Locate the cell with the specified text and output its (X, Y) center coordinate. 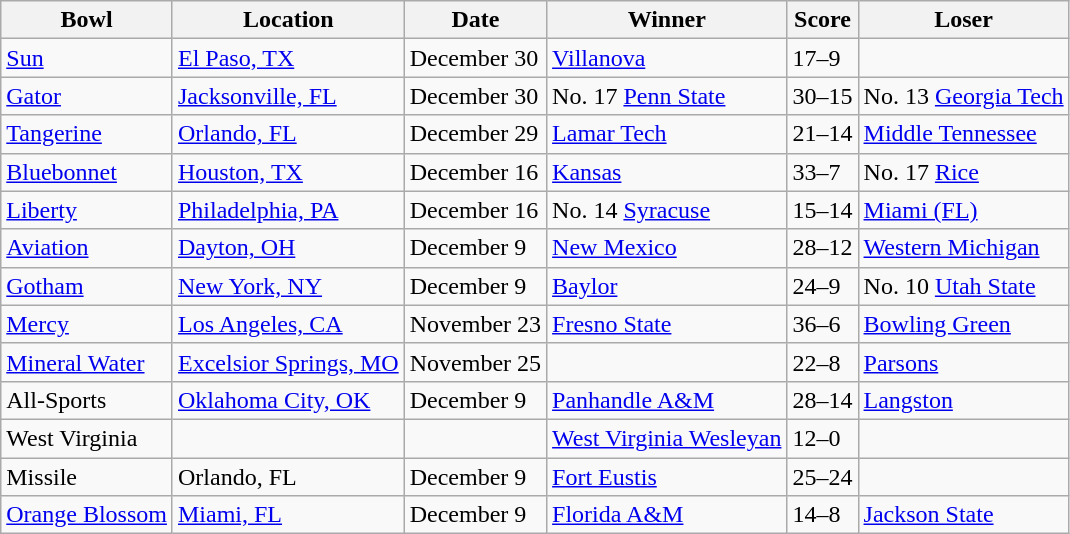
New Mexico (667, 248)
Los Angeles, CA (288, 324)
El Paso, TX (288, 58)
Bluebonnet (87, 172)
Liberty (87, 210)
Villanova (667, 58)
Panhandle A&M (667, 400)
New York, NY (288, 286)
Aviation (87, 248)
Sun (87, 58)
Western Michigan (964, 248)
Philadelphia, PA (288, 210)
22–8 (822, 362)
No. 17 Rice (964, 172)
No. 13 Georgia Tech (964, 96)
36–6 (822, 324)
Loser (964, 20)
November 25 (475, 362)
Miami, FL (288, 515)
Missile (87, 477)
Miami (FL) (964, 210)
Bowling Green (964, 324)
Kansas (667, 172)
No. 17 Penn State (667, 96)
Excelsior Springs, MO (288, 362)
14–8 (822, 515)
Winner (667, 20)
December 29 (475, 134)
Houston, TX (288, 172)
No. 14 Syracuse (667, 210)
Middle Tennessee (964, 134)
Orange Blossom (87, 515)
28–14 (822, 400)
Baylor (667, 286)
Oklahoma City, OK (288, 400)
Date (475, 20)
Mercy (87, 324)
25–24 (822, 477)
November 23 (475, 324)
No. 10 Utah State (964, 286)
Jacksonville, FL (288, 96)
17–9 (822, 58)
Gator (87, 96)
Lamar Tech (667, 134)
Mineral Water (87, 362)
12–0 (822, 438)
All-Sports (87, 400)
Jackson State (964, 515)
Langston (964, 400)
West Virginia (87, 438)
28–12 (822, 248)
Bowl (87, 20)
Parsons (964, 362)
15–14 (822, 210)
Fresno State (667, 324)
Gotham (87, 286)
21–14 (822, 134)
Location (288, 20)
Fort Eustis (667, 477)
Dayton, OH (288, 248)
West Virginia Wesleyan (667, 438)
33–7 (822, 172)
Score (822, 20)
Florida A&M (667, 515)
24–9 (822, 286)
30–15 (822, 96)
Tangerine (87, 134)
